Return (X, Y) of the center of cell containing provided text 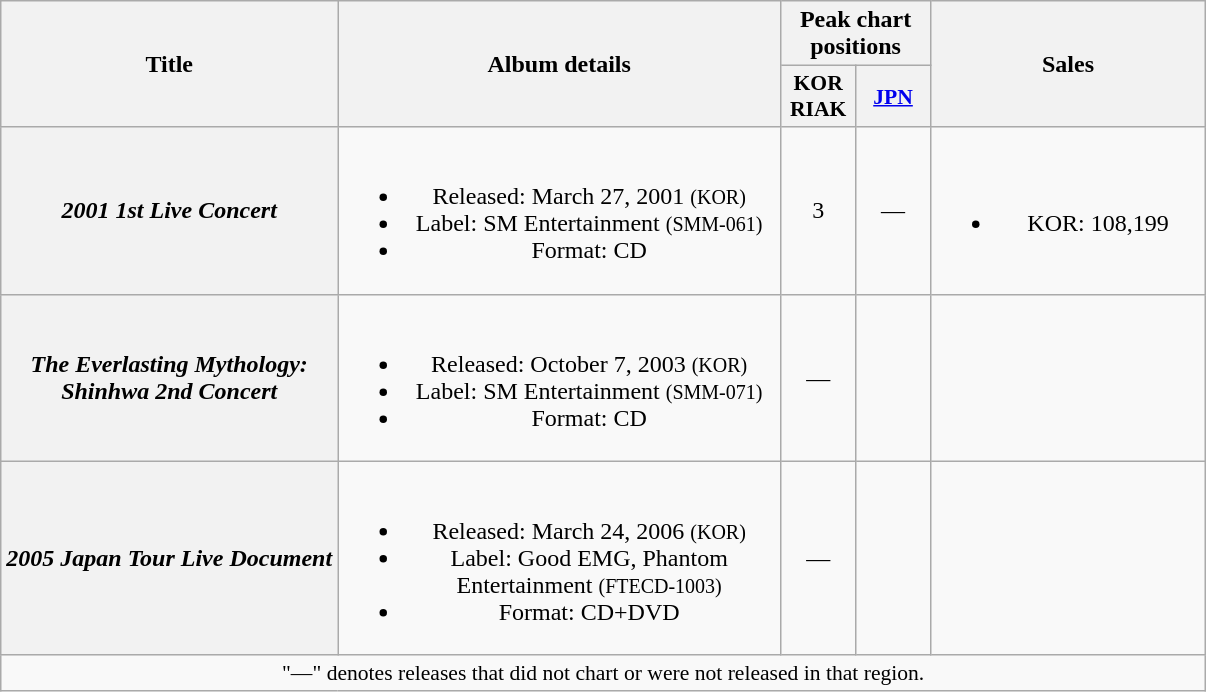
3 (818, 210)
Released: March 27, 2001 (KOR)Label: SM Entertainment (SMM-061)Format: CD (560, 210)
JPN (894, 96)
Peak chart positions (856, 34)
Sales (1068, 64)
Title (170, 64)
Released: March 24, 2006 (KOR)Label: Good EMG, Phantom Entertainment (FTECD-1003)Format: CD+DVD (560, 558)
Album details (560, 64)
2005 Japan Tour Live Document (170, 558)
2001 1st Live Concert (170, 210)
The Everlasting Mythology:Shinhwa 2nd Concert (170, 378)
KOR RIAK (818, 96)
"—" denotes releases that did not chart or were not released in that region. (604, 673)
KOR: 108,199 (1068, 210)
Released: October 7, 2003 (KOR)Label: SM Entertainment (SMM-071)Format: CD (560, 378)
